Output the [x, y] coordinate of the center of the cell containing the given text.  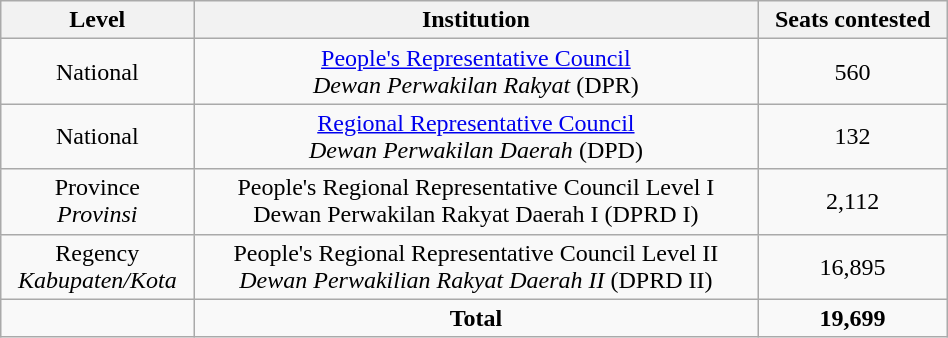
Total [476, 318]
Regional Representative CouncilDewan Perwakilan Daerah (DPD) [476, 136]
Institution [476, 20]
People's Regional Representative Council Level IDewan Perwakilan Rakyat Daerah I (DPRD I) [476, 202]
Seats contested [852, 20]
132 [852, 136]
ProvinceProvinsi [98, 202]
RegencyKabupaten/Kota [98, 266]
2,112 [852, 202]
560 [852, 72]
16,895 [852, 266]
People's Representative CouncilDewan Perwakilan Rakyat (DPR) [476, 72]
People's Regional Representative Council Level IIDewan Perwakilian Rakyat Daerah II (DPRD II) [476, 266]
Level [98, 20]
19,699 [852, 318]
